Search for the cell housing the specified text and yield its (x, y) center coordinate. 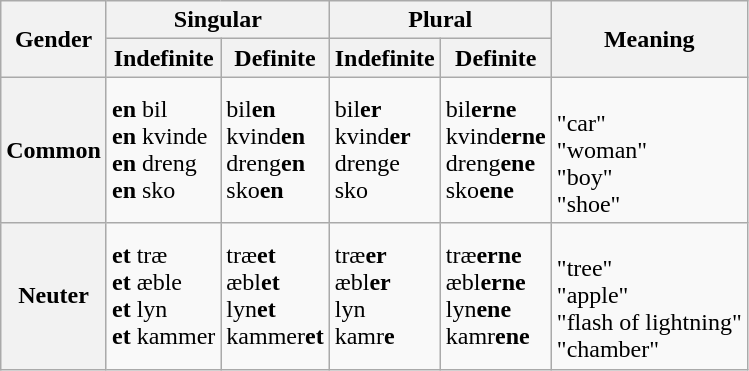
Neuter (54, 296)
bilerkvinderdrengesko (384, 150)
Common (54, 150)
træetæbletlynetkammeret (275, 296)
"car""woman""boy""shoe" (649, 150)
bilernekvindernedrengeneskoene (496, 150)
træerneæblernelynenekamrene (496, 296)
en bilen kvindeen drengen sko (163, 150)
bilenkvindendrengenskoen (275, 150)
Plural (440, 20)
træeræblerlynkamre (384, 296)
Gender (54, 39)
Singular (218, 20)
"tree""apple""flash of lightning" "chamber" (649, 296)
et træet æble et lyn et kammer (163, 296)
Meaning (649, 39)
